Return the (X, Y) coordinate for the center point of the cell that contains the specified text.  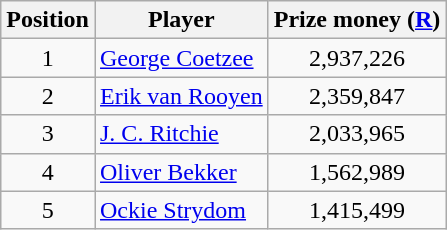
2,359,847 (357, 96)
J. C. Ritchie (181, 134)
2 (48, 96)
1,415,499 (357, 210)
4 (48, 172)
Ockie Strydom (181, 210)
3 (48, 134)
George Coetzee (181, 58)
Player (181, 20)
2,937,226 (357, 58)
5 (48, 210)
1,562,989 (357, 172)
Position (48, 20)
Prize money (R) (357, 20)
1 (48, 58)
2,033,965 (357, 134)
Erik van Rooyen (181, 96)
Oliver Bekker (181, 172)
